Capture the cell that displays the provided text and extract its (x, y) central coordinate. 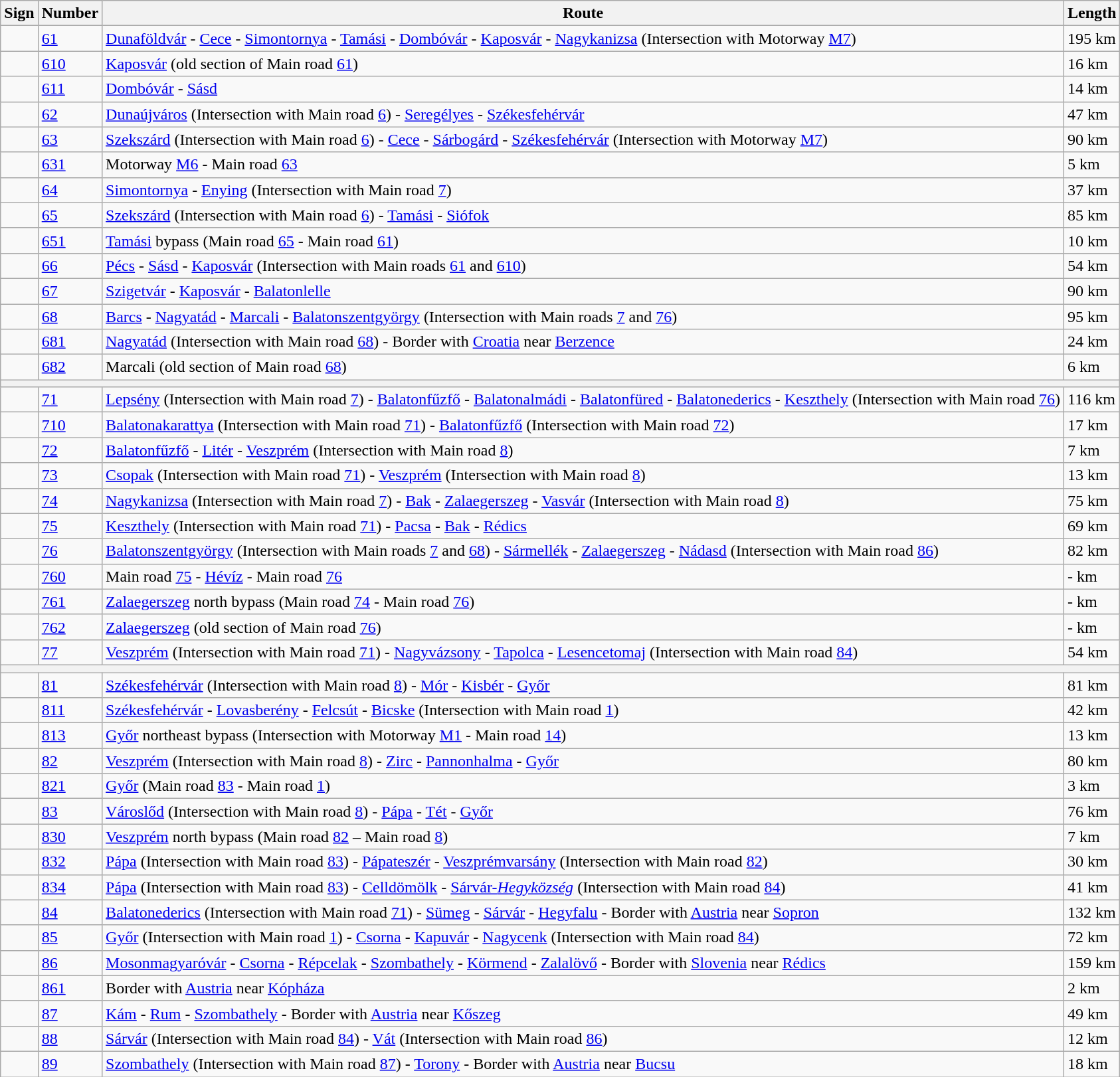
651 (70, 240)
Szekszárd (Intersection with Main road 6) - Tamási - Siófok (583, 215)
83 (70, 811)
Number (70, 13)
132 km (1092, 912)
14 km (1092, 89)
610 (70, 64)
95 km (1092, 317)
Veszprém north bypass (Main road 82 – Main road 8) (583, 837)
80 km (1092, 761)
Győr (Main road 83 - Main road 1) (583, 786)
Városlőd (Intersection with Main road 8) - Pápa - Tét - Győr (583, 811)
61 (70, 39)
710 (70, 425)
Tamási bypass (Main road 65 - Main road 61) (583, 240)
77 (70, 652)
62 (70, 114)
81 km (1092, 685)
Main road 75 - Hévíz - Main road 76 (583, 576)
85 km (1092, 215)
116 km (1092, 400)
195 km (1092, 39)
Pécs - Sásd - Kaposvár (Intersection with Main roads 61 and 610) (583, 266)
41 km (1092, 887)
Szombathely (Intersection with Main road 87) - Torony - Border with Austria near Bucsu (583, 1064)
830 (70, 837)
89 (70, 1064)
68 (70, 317)
Pápa (Intersection with Main road 83) - Celldömölk - Sárvár-Hegyközség (Intersection with Main road 84) (583, 887)
73 (70, 475)
3 km (1092, 786)
813 (70, 736)
76 (70, 551)
82 km (1092, 551)
76 km (1092, 811)
2 km (1092, 988)
762 (70, 627)
Motorway M6 - Main road 63 (583, 165)
834 (70, 887)
Border with Austria near Kópháza (583, 988)
Szigetvár - Kaposvár - Balatonlelle (583, 291)
Balatonakarattya (Intersection with Main road 71) - Balatonfűzfő (Intersection with Main road 72) (583, 425)
Dunaföldvár - Cece - Simontornya - Tamási - Dombóvár - Kaposvár - Nagykanizsa (Intersection with Motorway M7) (583, 39)
74 (70, 501)
64 (70, 190)
Balatonfűzfő - Litér - Veszprém (Intersection with Main road 8) (583, 450)
75 (70, 526)
6 km (1092, 367)
Lepsény (Intersection with Main road 7) - Balatonfűzfő - Balatonalmádi - Balatonfüred - Balatonederics - Keszthely (Intersection with Main road 76) (583, 400)
67 (70, 291)
Pápa (Intersection with Main road 83) - Pápateszér - Veszprémvarsány (Intersection with Main road 82) (583, 862)
18 km (1092, 1064)
Mosonmagyaróvár - Csorna - Répcelak - Szombathely - Körmend - Zalalövő - Border with Slovenia near Rédics (583, 963)
30 km (1092, 862)
69 km (1092, 526)
10 km (1092, 240)
Kaposvár (old section of Main road 61) (583, 64)
81 (70, 685)
Keszthely (Intersection with Main road 71) - Pacsa - Bak - Rédics (583, 526)
72 km (1092, 938)
Győr (Intersection with Main road 1) - Csorna - Kapuvár - Nagycenk (Intersection with Main road 84) (583, 938)
Sign (19, 13)
760 (70, 576)
49 km (1092, 1013)
72 (70, 450)
861 (70, 988)
Székesfehérvár - Lovasberény - Felcsút - Bicske (Intersection with Main road 1) (583, 710)
Kám - Rum - Szombathely - Border with Austria near Kőszeg (583, 1013)
Szekszárd (Intersection with Main road 6) - Cece - Sárbogárd - Székesfehérvár (Intersection with Motorway M7) (583, 139)
Barcs - Nagyatád - Marcali - Balatonszentgyörgy (Intersection with Main roads 7 and 76) (583, 317)
87 (70, 1013)
Zalaegerszeg (old section of Main road 76) (583, 627)
88 (70, 1038)
Dunaújváros (Intersection with Main road 6) - Seregélyes - Székesfehérvár (583, 114)
Veszprém (Intersection with Main road 8) - Zirc - Pannonhalma - Győr (583, 761)
Csopak (Intersection with Main road 71) - Veszprém (Intersection with Main road 8) (583, 475)
63 (70, 139)
821 (70, 786)
Length (1092, 13)
5 km (1092, 165)
Balatonszentgyörgy (Intersection with Main roads 7 and 68) - Sármellék - Zalaegerszeg - Nádasd (Intersection with Main road 86) (583, 551)
Simontornya - Enying (Intersection with Main road 7) (583, 190)
86 (70, 963)
71 (70, 400)
16 km (1092, 64)
Székesfehérvár (Intersection with Main road 8) - Mór - Kisbér - Győr (583, 685)
Dombóvár - Sásd (583, 89)
Nagykanizsa (Intersection with Main road 7) - Bak - Zalaegerszeg - Vasvár (Intersection with Main road 8) (583, 501)
42 km (1092, 710)
12 km (1092, 1038)
82 (70, 761)
631 (70, 165)
Győr northeast bypass (Intersection with Motorway M1 - Main road 14) (583, 736)
Balatonederics (Intersection with Main road 71) - Sümeg - Sárvár - Hegyfalu - Border with Austria near Sopron (583, 912)
75 km (1092, 501)
66 (70, 266)
65 (70, 215)
85 (70, 938)
811 (70, 710)
761 (70, 602)
17 km (1092, 425)
Nagyatád (Intersection with Main road 68) - Border with Croatia near Berzence (583, 342)
682 (70, 367)
611 (70, 89)
832 (70, 862)
Marcali (old section of Main road 68) (583, 367)
Sárvár (Intersection with Main road 84) - Vát (Intersection with Main road 86) (583, 1038)
37 km (1092, 190)
Route (583, 13)
47 km (1092, 114)
159 km (1092, 963)
Veszprém (Intersection with Main road 71) - Nagyvázsony - Tapolca - Lesencetomaj (Intersection with Main road 84) (583, 652)
84 (70, 912)
24 km (1092, 342)
Zalaegerszeg north bypass (Main road 74 - Main road 76) (583, 602)
681 (70, 342)
